Return the [X, Y] coordinate for the center point of the cell that contains the specified text.  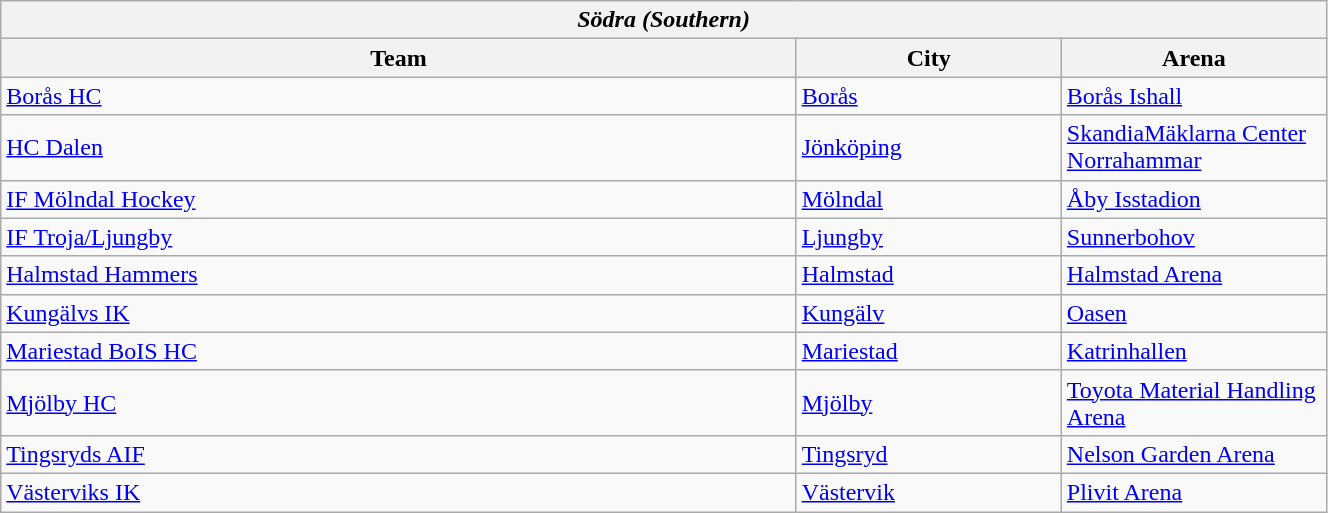
Kungälv [928, 313]
Toyota Material Handling Arena [1194, 402]
Ljungby [928, 237]
Åby Isstadion [1194, 199]
Arena [1194, 58]
Västerviks IK [398, 492]
Västervik [928, 492]
Halmstad [928, 275]
Team [398, 58]
Mjölby HC [398, 402]
Oasen [1194, 313]
Mölndal [928, 199]
Södra (Southern) [664, 20]
Tingsryds AIF [398, 454]
HC Dalen [398, 148]
Halmstad Arena [1194, 275]
IF Mölndal Hockey [398, 199]
SkandiaMäklarna Center Norrahammar [1194, 148]
Mariestad BoIS HC [398, 351]
Plivit Arena [1194, 492]
Jönköping [928, 148]
City [928, 58]
Nelson Garden Arena [1194, 454]
Mariestad [928, 351]
Borås Ishall [1194, 96]
Kungälvs IK [398, 313]
Mjölby [928, 402]
Tingsryd [928, 454]
IF Troja/Ljungby [398, 237]
Katrinhallen [1194, 351]
Borås HC [398, 96]
Sunnerbohov [1194, 237]
Borås [928, 96]
Halmstad Hammers [398, 275]
